Provide the [x, y] coordinate of the cell's center where the given text is located.  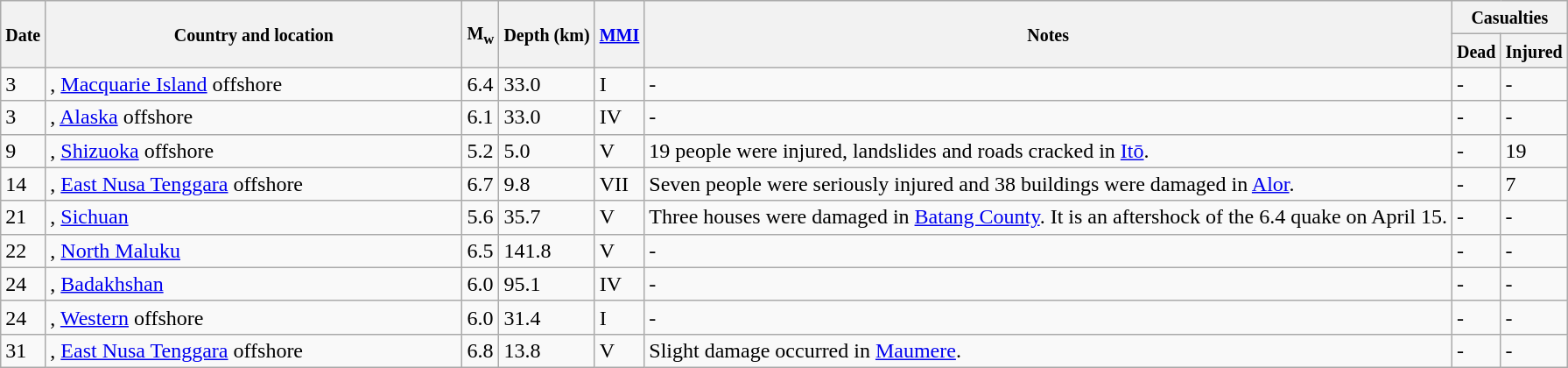
6.8 [481, 350]
, Sichuan [254, 217]
14 [23, 184]
6.5 [481, 251]
141.8 [546, 251]
Notes [1049, 34]
13.8 [546, 350]
5.2 [481, 151]
, Western offshore [254, 317]
Mw [481, 34]
Depth (km) [546, 34]
VII [620, 184]
Slight damage occurred in Maumere. [1049, 350]
Dead [1476, 51]
, Macquarie Island offshore [254, 84]
Seven people were seriously injured and 38 buildings were damaged in Alor. [1049, 184]
5.6 [481, 217]
9.8 [546, 184]
19 [1534, 151]
, Badakhshan [254, 284]
Casualties [1509, 18]
19 people were injured, landslides and roads cracked in Itō. [1049, 151]
5.0 [546, 151]
, North Maluku [254, 251]
9 [23, 151]
Country and location [254, 34]
6.7 [481, 184]
Date [23, 34]
31.4 [546, 317]
Three houses were damaged in Batang County. It is an aftershock of the 6.4 quake on April 15. [1049, 217]
, Alaska offshore [254, 117]
21 [23, 217]
, Shizuoka offshore [254, 151]
35.7 [546, 217]
6.1 [481, 117]
22 [23, 251]
7 [1534, 184]
95.1 [546, 284]
MMI [620, 34]
Injured [1534, 51]
31 [23, 350]
6.4 [481, 84]
